Scan for the cell matching the given text and deliver its (x, y) coordinate at center. 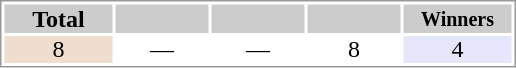
4 (458, 50)
Total (58, 18)
Winners (458, 18)
